Locate the cell with the specified text and output its [x, y] center coordinate. 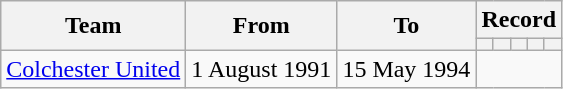
Colchester United [94, 69]
To [406, 26]
Team [94, 26]
From [262, 26]
Record [519, 20]
1 August 1991 [262, 69]
15 May 1994 [406, 69]
